Provide the [X, Y] coordinate of the cell's center where the given text is located.  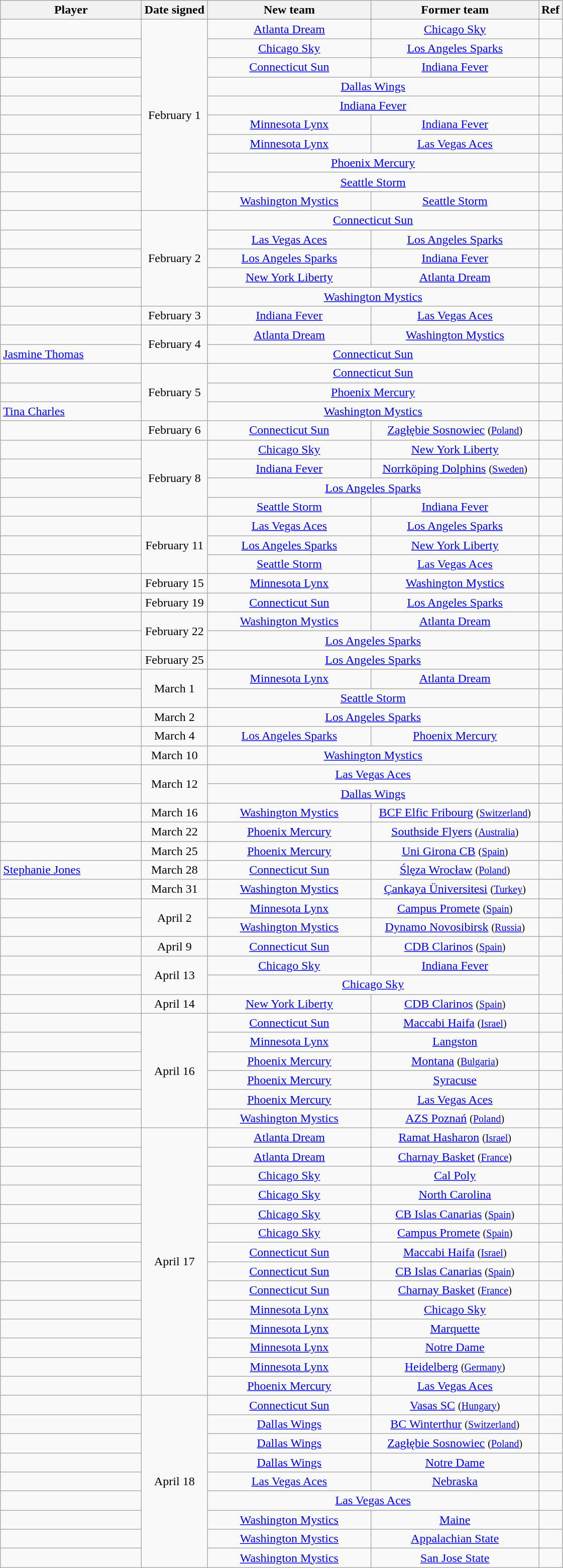
Southside Flyers (Australia) [455, 831]
April 18 [175, 1481]
February 2 [175, 258]
Appalachian State [455, 1539]
Stephanie Jones [71, 870]
February 15 [175, 583]
February 22 [175, 631]
Ref [550, 10]
April 17 [175, 1261]
February 11 [175, 545]
February 19 [175, 602]
April 13 [175, 975]
February 25 [175, 660]
Montana (Bulgaria) [455, 1061]
March 31 [175, 889]
Nebraska [455, 1482]
BCF Elfic Fribourg (Switzerland) [455, 812]
San Jose State [455, 1558]
Vasas SC (Hungary) [455, 1405]
April 2 [175, 918]
Player [71, 10]
February 3 [175, 316]
March 12 [175, 784]
March 25 [175, 851]
AZS Poznań (Poland) [455, 1118]
Date signed [175, 10]
March 10 [175, 755]
North Carolina [455, 1195]
March 2 [175, 717]
Ramat Hasharon (Israel) [455, 1137]
Uni Girona CB (Spain) [455, 851]
Langston [455, 1042]
April 16 [175, 1070]
Former team [455, 10]
February 1 [175, 115]
March 1 [175, 688]
Çankaya Üniversitesi (Turkey) [455, 889]
Marquette [455, 1329]
Maine [455, 1520]
March 4 [175, 736]
Tina Charles [71, 411]
Norrköping Dolphins (Sweden) [455, 468]
March 28 [175, 870]
April 14 [175, 1004]
February 6 [175, 430]
Dynamo Novosibirsk (Russia) [455, 927]
February 8 [175, 478]
April 9 [175, 946]
Heidelberg (Germany) [455, 1367]
New team [289, 10]
February 4 [175, 344]
March 16 [175, 812]
Cal Poly [455, 1176]
Syracuse [455, 1080]
Jasmine Thomas [71, 354]
February 5 [175, 392]
March 22 [175, 831]
BC Winterthur (Switzerland) [455, 1424]
Ślęza Wrocław (Poland) [455, 870]
